Pinpoint the cell where the given text exists, returning its [x, y] midpoint coordinate. 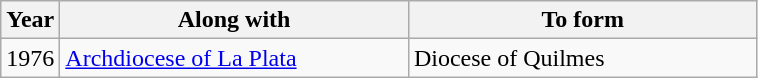
To form [582, 20]
Diocese of Quilmes [582, 58]
Archdiocese of La Plata [234, 58]
Year [30, 20]
Along with [234, 20]
1976 [30, 58]
